Pinpoint the cell where the given text exists, returning its (X, Y) midpoint coordinate. 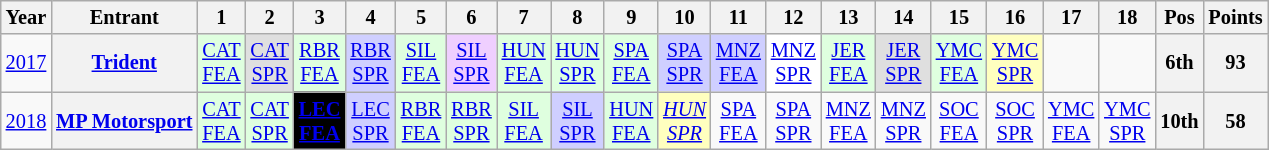
10th (1179, 121)
Year (26, 17)
15 (959, 17)
11 (738, 17)
2 (270, 17)
6th (1179, 63)
58 (1236, 121)
Pos (1179, 17)
LECSPR (370, 121)
8 (577, 17)
16 (1015, 17)
Entrant (124, 17)
17 (1071, 17)
2017 (26, 63)
SOCFEA (959, 121)
JERFEA (848, 63)
2018 (26, 121)
5 (421, 17)
JERSPR (904, 63)
13 (848, 17)
Trident (124, 63)
93 (1236, 63)
14 (904, 17)
SOCSPR (1015, 121)
12 (794, 17)
9 (631, 17)
10 (684, 17)
Points (1236, 17)
4 (370, 17)
18 (1127, 17)
LECFEA (320, 121)
7 (524, 17)
6 (471, 17)
3 (320, 17)
1 (221, 17)
MP Motorsport (124, 121)
